Scan for the cell matching the given text and deliver its [X, Y] coordinate at center. 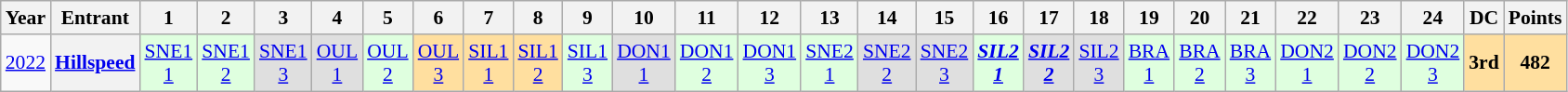
Hillspeed [95, 63]
15 [945, 18]
DON21 [1307, 63]
18 [1098, 18]
Points [1535, 18]
BRA2 [1200, 63]
OUL1 [337, 63]
SIL23 [1098, 63]
2 [226, 18]
5 [387, 18]
SIL13 [587, 63]
11 [707, 18]
BRA1 [1150, 63]
13 [830, 18]
3rd [1484, 63]
7 [489, 18]
23 [1370, 18]
OUL2 [387, 63]
SNE21 [830, 63]
BRA3 [1250, 63]
3 [283, 18]
10 [644, 18]
SNE22 [887, 63]
DON11 [644, 63]
SIL21 [998, 63]
OUL3 [438, 63]
SNE23 [945, 63]
DON13 [769, 63]
8 [537, 18]
24 [1433, 18]
SNE11 [169, 63]
Year [26, 18]
6 [438, 18]
DON12 [707, 63]
1 [169, 18]
4 [337, 18]
Entrant [95, 18]
DON22 [1370, 63]
21 [1250, 18]
12 [769, 18]
9 [587, 18]
14 [887, 18]
20 [1200, 18]
16 [998, 18]
19 [1150, 18]
2022 [26, 63]
482 [1535, 63]
SIL22 [1050, 63]
DON23 [1433, 63]
SNE13 [283, 63]
SIL11 [489, 63]
DC [1484, 18]
SNE12 [226, 63]
22 [1307, 18]
17 [1050, 18]
SIL12 [537, 63]
